Pinpoint the cell where the given text exists, returning its (x, y) midpoint coordinate. 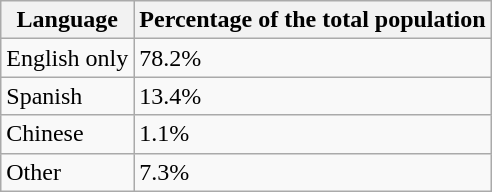
English only (68, 58)
1.1% (312, 134)
Other (68, 172)
Chinese (68, 134)
Spanish (68, 96)
78.2% (312, 58)
Percentage of the total population (312, 20)
13.4% (312, 96)
Language (68, 20)
7.3% (312, 172)
